Return the (x, y) coordinate for the center point of the cell that contains the specified text.  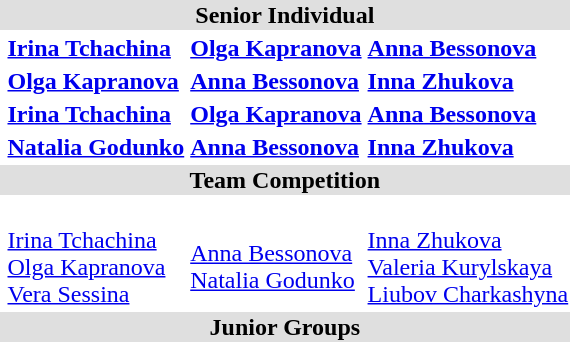
Inna ZhukovaValeria KurylskayaLiubov Charkashyna (468, 254)
Natalia Godunko (96, 147)
Irina TchachinaOlga KapranovaVera Sessina (96, 254)
Junior Groups (285, 327)
Senior Individual (285, 15)
Anna BessonovaNatalia Godunko (276, 254)
Team Competition (285, 180)
